Identify which cell holds the provided text, then report its [x, y] central coordinate. 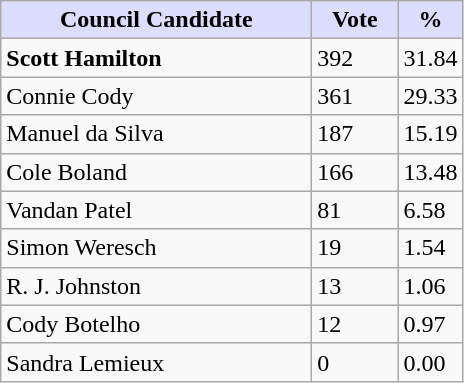
R. J. Johnston [156, 286]
6.58 [430, 210]
13.48 [430, 172]
Simon Weresch [156, 248]
Vote [355, 20]
0.00 [430, 362]
Vandan Patel [156, 210]
Sandra Lemieux [156, 362]
12 [355, 324]
Scott Hamilton [156, 58]
Cody Botelho [156, 324]
Council Candidate [156, 20]
Connie Cody [156, 96]
392 [355, 58]
1.06 [430, 286]
0.97 [430, 324]
31.84 [430, 58]
166 [355, 172]
29.33 [430, 96]
13 [355, 286]
15.19 [430, 134]
Manuel da Silva [156, 134]
19 [355, 248]
1.54 [430, 248]
% [430, 20]
361 [355, 96]
81 [355, 210]
0 [355, 362]
187 [355, 134]
Cole Boland [156, 172]
